Capture the cell that displays the provided text and extract its [X, Y] central coordinate. 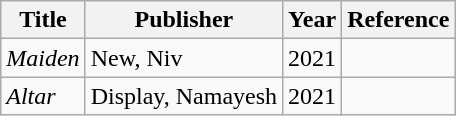
New, Niv [184, 58]
Maiden [43, 58]
Title [43, 20]
Publisher [184, 20]
Year [312, 20]
Display, Namayesh [184, 96]
Altar [43, 96]
Reference [398, 20]
